Pinpoint the cell where the given text exists, returning its [x, y] midpoint coordinate. 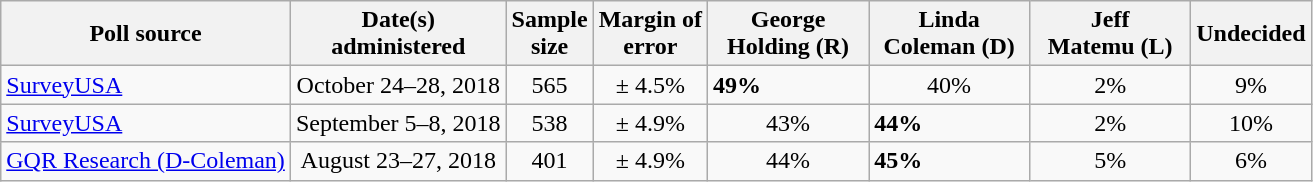
Samplesize [550, 34]
September 5–8, 2018 [398, 123]
Undecided [1251, 34]
565 [550, 85]
43% [788, 123]
5% [1110, 161]
45% [950, 161]
401 [550, 161]
Poll source [146, 34]
October 24–28, 2018 [398, 85]
Date(s)administered [398, 34]
LindaColeman (D) [950, 34]
Margin of error [650, 34]
GeorgeHolding (R) [788, 34]
JeffMatemu (L) [1110, 34]
9% [1251, 85]
40% [950, 85]
10% [1251, 123]
538 [550, 123]
GQR Research (D-Coleman) [146, 161]
± 4.5% [650, 85]
6% [1251, 161]
August 23–27, 2018 [398, 161]
49% [788, 85]
